For the text-containing cell, return its midpoint in (X, Y) coordinate format. 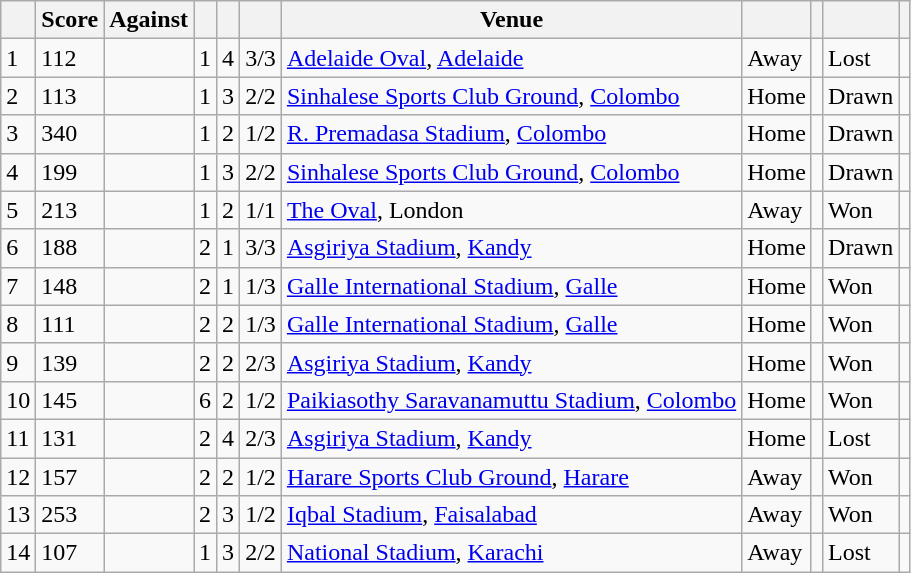
107 (70, 553)
131 (70, 438)
111 (70, 324)
The Oval, London (511, 210)
1/1 (261, 210)
9 (18, 362)
Paikiasothy Saravanamuttu Stadium, Colombo (511, 400)
National Stadium, Karachi (511, 553)
Iqbal Stadium, Faisalabad (511, 515)
113 (70, 96)
7 (18, 286)
253 (70, 515)
188 (70, 248)
112 (70, 58)
157 (70, 477)
340 (70, 134)
139 (70, 362)
R. Premadasa Stadium, Colombo (511, 134)
13 (18, 515)
11 (18, 438)
8 (18, 324)
Against (149, 20)
Venue (511, 20)
145 (70, 400)
Adelaide Oval, Adelaide (511, 58)
12 (18, 477)
5 (18, 210)
14 (18, 553)
Score (70, 20)
148 (70, 286)
213 (70, 210)
Harare Sports Club Ground, Harare (511, 477)
199 (70, 172)
10 (18, 400)
